Provide the (X, Y) coordinate of the cell's center where the given text is located.  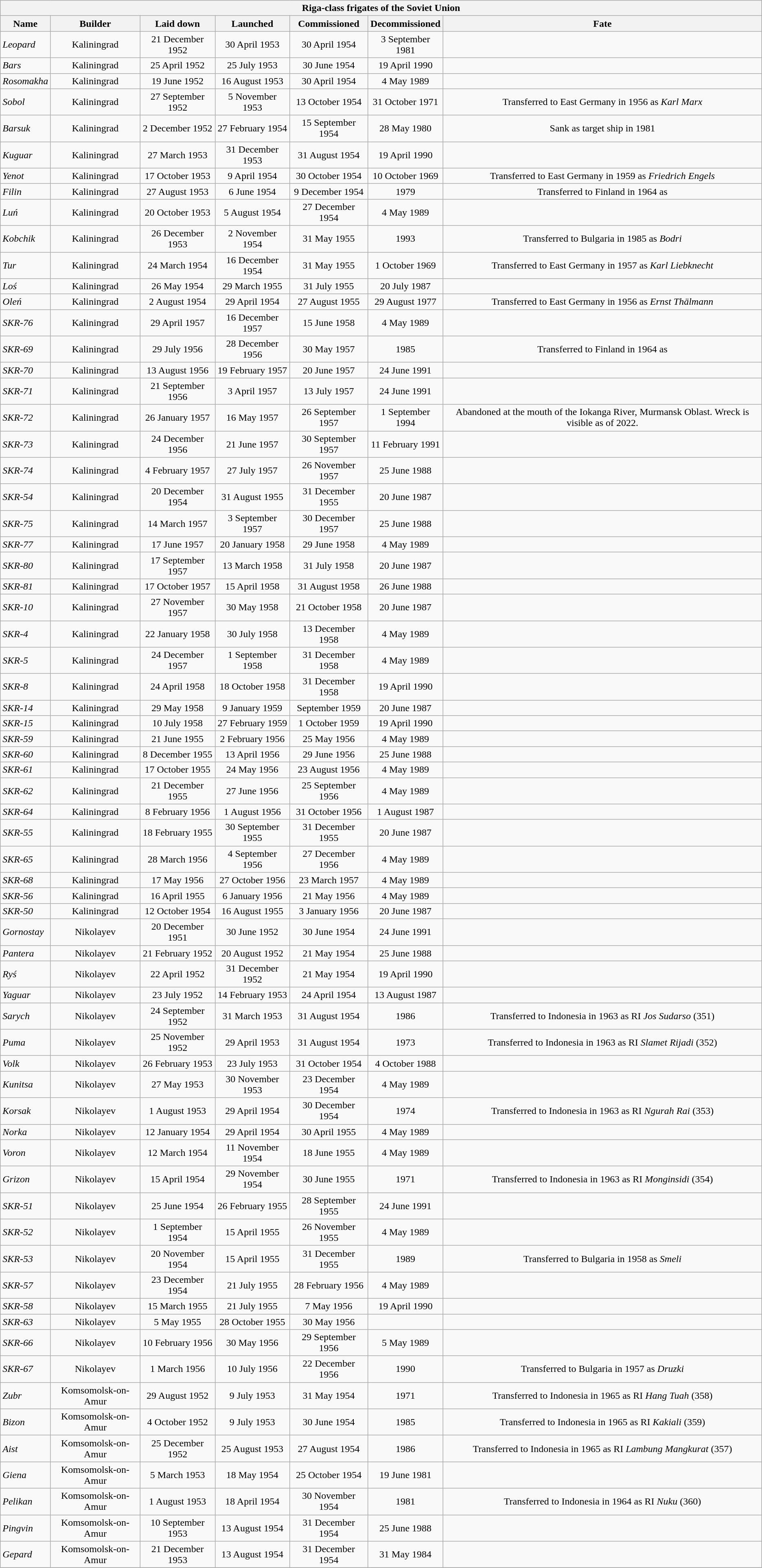
25 November 1952 (177, 1042)
28 February 1956 (329, 1285)
Kuguar (25, 155)
16 May 1957 (252, 417)
8 February 1956 (177, 812)
Norka (25, 1132)
Transferred to East Germany in 1956 as Karl Marx (602, 102)
Sank as target ship in 1981 (602, 129)
5 May 1989 (405, 1343)
Luń (25, 212)
13 April 1956 (252, 754)
Puma (25, 1042)
21 December 1955 (177, 791)
31 October 1971 (405, 102)
SKR-58 (25, 1306)
27 September 1952 (177, 102)
29 June 1958 (329, 544)
28 October 1955 (252, 1322)
SKR-77 (25, 544)
Yaguar (25, 995)
1 September 1958 (252, 661)
27 August 1953 (177, 191)
1974 (405, 1111)
1 August 1956 (252, 812)
Sobol (25, 102)
2 August 1954 (177, 302)
Kunitsa (25, 1085)
26 November 1955 (329, 1232)
28 December 1956 (252, 349)
17 May 1956 (177, 880)
SKR-50 (25, 911)
25 June 1954 (177, 1206)
3 January 1956 (329, 911)
7 May 1956 (329, 1306)
2 February 1956 (252, 739)
SKR-64 (25, 812)
9 January 1959 (252, 708)
31 May 1984 (405, 1554)
1 March 1956 (177, 1369)
25 September 1956 (329, 791)
27 November 1957 (177, 607)
12 January 1954 (177, 1132)
29 September 1956 (329, 1343)
29 April 1957 (177, 323)
1 September 1994 (405, 417)
30 June 1955 (329, 1179)
23 July 1952 (177, 995)
Yenot (25, 176)
5 November 1953 (252, 102)
30 September 1955 (252, 832)
Transferred to East Germany in 1959 as Friedrich Engels (602, 176)
SKR-10 (25, 607)
5 May 1955 (177, 1322)
Transferred to Indonesia in 1963 as RI Monginsidi (354) (602, 1179)
19 June 1981 (405, 1475)
SKR-74 (25, 470)
Transferred to East Germany in 1956 as Ernst Thälmann (602, 302)
17 October 1953 (177, 176)
Pelikan (25, 1501)
Korsak (25, 1111)
13 August 1956 (177, 370)
30 October 1954 (329, 176)
27 December 1956 (329, 859)
30 November 1953 (252, 1085)
SKR-61 (25, 770)
10 July 1956 (252, 1369)
20 June 1957 (329, 370)
26 June 1988 (405, 586)
Riga-class frigates of the Soviet Union (381, 8)
SKR-69 (25, 349)
30 December 1954 (329, 1111)
21 December 1952 (177, 45)
22 December 1956 (329, 1369)
SKR-75 (25, 523)
Gornostay (25, 932)
8 December 1955 (177, 754)
24 May 1956 (252, 770)
29 March 1955 (252, 286)
16 August 1955 (252, 911)
17 September 1957 (177, 566)
15 September 1954 (329, 129)
SKR-68 (25, 880)
30 December 1957 (329, 523)
22 April 1952 (177, 974)
31 July 1955 (329, 286)
30 April 1953 (252, 45)
27 February 1959 (252, 723)
1989 (405, 1259)
10 October 1969 (405, 176)
SKR-54 (25, 497)
21 May 1956 (329, 895)
1 October 1969 (405, 265)
SKR-66 (25, 1343)
23 August 1956 (329, 770)
10 February 1956 (177, 1343)
31 August 1958 (329, 586)
SKR-67 (25, 1369)
Barsuk (25, 129)
5 August 1954 (252, 212)
31 August 1955 (252, 497)
29 April 1953 (252, 1042)
1993 (405, 238)
4 October 1988 (405, 1064)
18 February 1955 (177, 832)
Zubr (25, 1395)
26 May 1954 (177, 286)
2 November 1954 (252, 238)
20 August 1952 (252, 953)
18 April 1954 (252, 1501)
29 August 1977 (405, 302)
SKR-56 (25, 895)
15 April 1954 (177, 1179)
1981 (405, 1501)
5 March 1953 (177, 1475)
14 March 1957 (177, 523)
10 July 1958 (177, 723)
SKR-70 (25, 370)
9 December 1954 (329, 191)
SKR-14 (25, 708)
Giena (25, 1475)
25 April 1952 (177, 66)
Grizon (25, 1179)
10 September 1953 (177, 1528)
31 October 1954 (329, 1064)
1 August 1987 (405, 812)
SKR-51 (25, 1206)
13 July 1957 (329, 391)
27 August 1954 (329, 1448)
29 June 1956 (329, 754)
Transferred to Indonesia in 1963 as RI Slamet Rijadi (352) (602, 1042)
Laid down (177, 24)
SKR-53 (25, 1259)
3 April 1957 (252, 391)
25 July 1953 (252, 66)
18 October 1958 (252, 687)
1 September 1954 (177, 1232)
16 April 1955 (177, 895)
SKR-4 (25, 634)
SKR-76 (25, 323)
4 September 1956 (252, 859)
Transferred to Bulgaria in 1985 as Bodri (602, 238)
18 May 1954 (252, 1475)
26 December 1953 (177, 238)
17 June 1957 (177, 544)
27 March 1953 (177, 155)
Launched (252, 24)
16 August 1953 (252, 81)
Transferred to Indonesia in 1965 as RI Kakiali (359) (602, 1422)
Ryś (25, 974)
September 1959 (329, 708)
31 December 1952 (252, 974)
Gepard (25, 1554)
Transferred to Bulgaria in 1958 as Smeli (602, 1259)
22 January 1958 (177, 634)
2 December 1952 (177, 129)
20 December 1954 (177, 497)
SKR-5 (25, 661)
Transferred to Indonesia in 1965 as RI Lambung Mangkurat (357) (602, 1448)
Decommissioned (405, 24)
27 October 1956 (252, 880)
SKR-65 (25, 859)
15 June 1958 (329, 323)
6 June 1954 (252, 191)
19 June 1952 (177, 81)
13 December 1958 (329, 634)
14 February 1953 (252, 995)
27 May 1953 (177, 1085)
24 September 1952 (177, 1016)
31 July 1958 (329, 566)
Bizon (25, 1422)
31 October 1956 (329, 812)
24 March 1954 (177, 265)
30 June 1952 (252, 932)
Bars (25, 66)
Abandoned at the mouth of the Iokanga River, Murmansk Oblast. Wreck is visible as of 2022. (602, 417)
Builder (95, 24)
24 April 1954 (329, 995)
Aist (25, 1448)
23 July 1953 (252, 1064)
25 October 1954 (329, 1475)
12 March 1954 (177, 1153)
SKR-63 (25, 1322)
11 November 1954 (252, 1153)
25 December 1952 (177, 1448)
26 September 1957 (329, 417)
Oleń (25, 302)
20 July 1987 (405, 286)
27 December 1954 (329, 212)
21 February 1952 (177, 953)
4 October 1952 (177, 1422)
24 April 1958 (177, 687)
9 April 1954 (252, 176)
28 September 1955 (329, 1206)
29 August 1952 (177, 1395)
Loś (25, 286)
SKR-62 (25, 791)
Pantera (25, 953)
1990 (405, 1369)
25 August 1953 (252, 1448)
27 July 1957 (252, 470)
20 December 1951 (177, 932)
Transferred to East Germany in 1957 as Karl Liebknecht (602, 265)
SKR-72 (25, 417)
11 February 1991 (405, 444)
3 September 1981 (405, 45)
27 June 1956 (252, 791)
20 October 1953 (177, 212)
SKR-15 (25, 723)
28 May 1980 (405, 129)
Filin (25, 191)
Kobchik (25, 238)
30 November 1954 (329, 1501)
Tur (25, 265)
SKR-73 (25, 444)
26 February 1953 (177, 1064)
30 September 1957 (329, 444)
24 December 1957 (177, 661)
Transferred to Indonesia in 1965 as RI Hang Tuah (358) (602, 1395)
Fate (602, 24)
12 October 1954 (177, 911)
15 March 1955 (177, 1306)
20 January 1958 (252, 544)
Leopard (25, 45)
6 January 1956 (252, 895)
20 November 1954 (177, 1259)
24 December 1956 (177, 444)
SKR-80 (25, 566)
13 March 1958 (252, 566)
21 June 1957 (252, 444)
21 June 1955 (177, 739)
4 February 1957 (177, 470)
Sarych (25, 1016)
13 October 1954 (329, 102)
17 October 1955 (177, 770)
16 December 1957 (252, 323)
Transferred to Bulgaria in 1957 as Druzki (602, 1369)
Transferred to Indonesia in 1963 as RI Jos Sudarso (351) (602, 1016)
23 March 1957 (329, 880)
Commissioned (329, 24)
21 September 1956 (177, 391)
16 December 1954 (252, 265)
21 October 1958 (329, 607)
28 March 1956 (177, 859)
Transferred to Indonesia in 1964 as RI Nuku (360) (602, 1501)
SKR-55 (25, 832)
17 October 1957 (177, 586)
27 February 1954 (252, 129)
25 May 1956 (329, 739)
30 May 1958 (252, 607)
19 February 1957 (252, 370)
26 January 1957 (177, 417)
30 May 1957 (329, 349)
31 December 1953 (252, 155)
Transferred to Indonesia in 1963 as RI Ngurah Rai (353) (602, 1111)
1 October 1959 (329, 723)
Volk (25, 1064)
21 December 1953 (177, 1554)
29 July 1956 (177, 349)
30 July 1958 (252, 634)
13 August 1987 (405, 995)
SKR-81 (25, 586)
15 April 1958 (252, 586)
31 March 1953 (252, 1016)
SKR-71 (25, 391)
31 May 1954 (329, 1395)
SKR-60 (25, 754)
SKR-52 (25, 1232)
3 September 1957 (252, 523)
30 April 1955 (329, 1132)
26 November 1957 (329, 470)
29 November 1954 (252, 1179)
18 June 1955 (329, 1153)
Pingvin (25, 1528)
29 May 1958 (177, 708)
Rosomakha (25, 81)
Voron (25, 1153)
1979 (405, 191)
SKR-59 (25, 739)
27 August 1955 (329, 302)
Name (25, 24)
SKR-8 (25, 687)
26 February 1955 (252, 1206)
1973 (405, 1042)
SKR-57 (25, 1285)
